Scan for the cell matching the given text and deliver its [X, Y] coordinate at center. 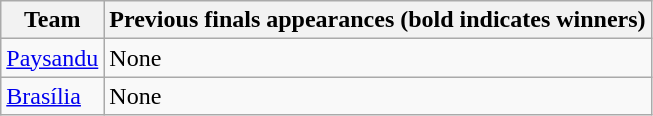
Team [52, 20]
Previous finals appearances (bold indicates winners) [378, 20]
Brasília [52, 96]
Paysandu [52, 58]
